Extract the [X, Y] coordinate from the center of the cell holding the provided text.  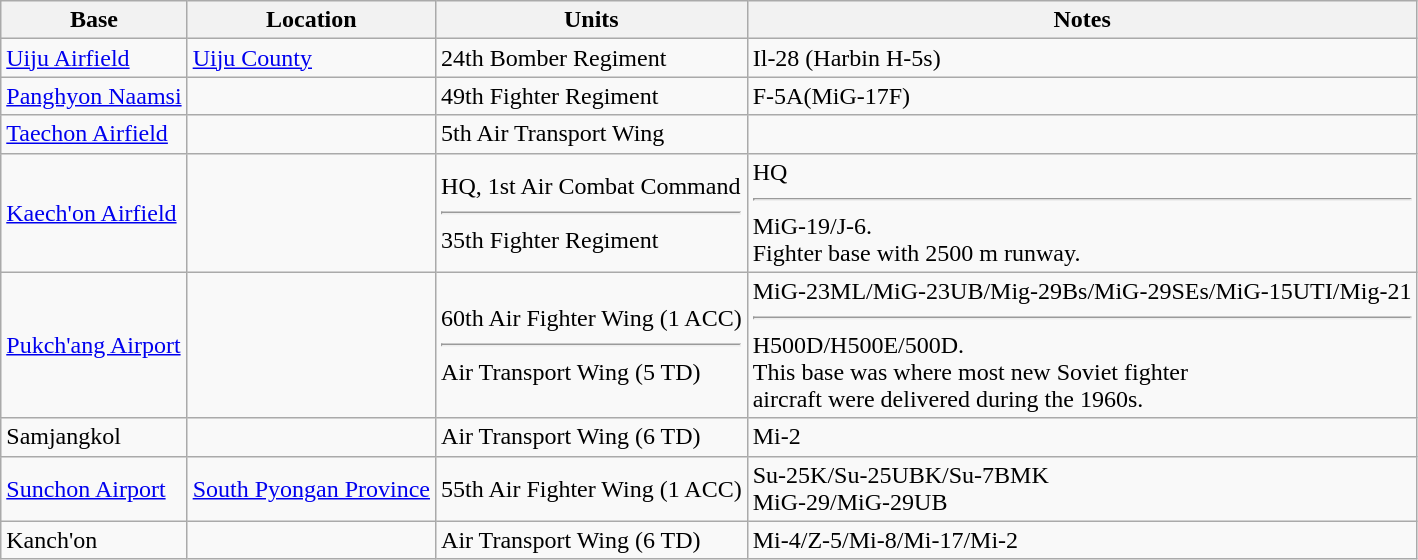
Il-28 (Harbin H-5s) [1082, 58]
55th Air Fighter Wing (1 ACC) [592, 488]
5th Air Transport Wing [592, 134]
Samjangkol [94, 437]
60th Air Fighter Wing (1 ACC)Air Transport Wing (5 TD) [592, 345]
Notes [1082, 20]
Mi-4/Z-5/Mi-8/Mi-17/Mi-2 [1082, 540]
F-5A(MiG-17F) [1082, 96]
Taechon Airfield [94, 134]
Kaech'on Airfield [94, 212]
Uiju Airfield [94, 58]
Pukch'ang Airport [94, 345]
Panghyon Naamsi [94, 96]
Units [592, 20]
Sunchon Airport [94, 488]
24th Bomber Regiment [592, 58]
Base [94, 20]
Mi-2 [1082, 437]
Su-25K/Su-25UBK/Su-7BMKMiG-29/MiG-29UB [1082, 488]
HQMiG-19/J-6.Fighter base with 2500 m runway. [1082, 212]
HQ, 1st Air Combat Command35th Fighter Regiment [592, 212]
Location [311, 20]
Uiju County [311, 58]
49th Fighter Regiment [592, 96]
South Pyongan Province [311, 488]
Kanch'on [94, 540]
